Locate the cell with the specified text and output its [X, Y] center coordinate. 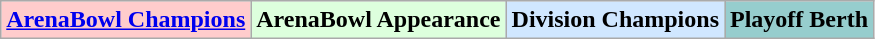
Playoff Berth [798, 20]
Division Champions [615, 20]
ArenaBowl Appearance [378, 20]
ArenaBowl Champions [126, 20]
